Return the (x, y) coordinate for the center point of the cell that contains the specified text.  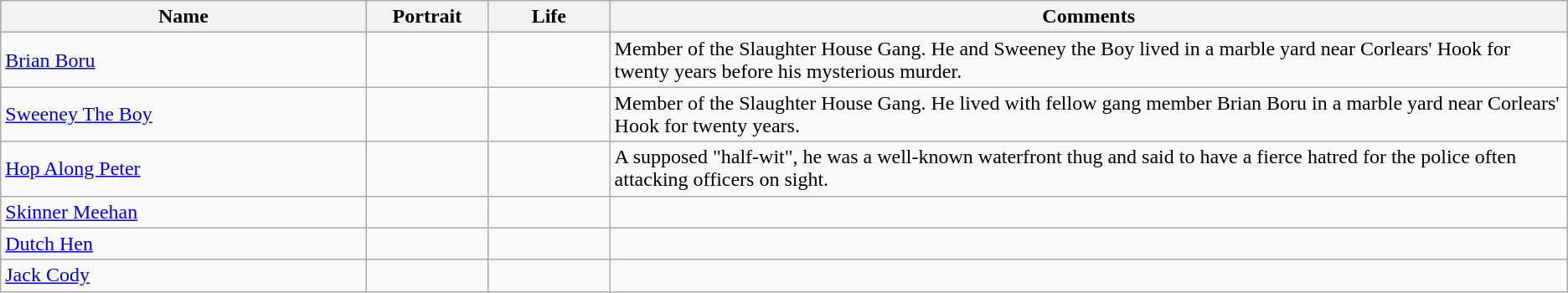
Hop Along Peter (183, 169)
Name (183, 17)
Jack Cody (183, 275)
A supposed "half-wit", he was a well-known waterfront thug and said to have a fierce hatred for the police often attacking officers on sight. (1089, 169)
Portrait (427, 17)
Life (549, 17)
Brian Boru (183, 60)
Skinner Meehan (183, 212)
Member of the Slaughter House Gang. He lived with fellow gang member Brian Boru in a marble yard near Corlears' Hook for twenty years. (1089, 114)
Comments (1089, 17)
Dutch Hen (183, 244)
Member of the Slaughter House Gang. He and Sweeney the Boy lived in a marble yard near Corlears' Hook for twenty years before his mysterious murder. (1089, 60)
Sweeney The Boy (183, 114)
